Capture the cell that displays the provided text and extract its [X, Y] central coordinate. 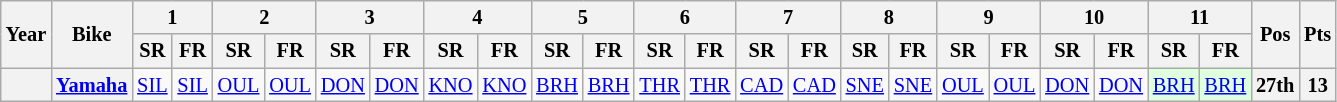
4 [478, 17]
6 [684, 17]
Year [26, 34]
13 [1318, 85]
Yamaha [92, 85]
7 [788, 17]
11 [1200, 17]
3 [370, 17]
Bike [92, 34]
27th [1275, 85]
Pos [1275, 34]
9 [988, 17]
1 [172, 17]
2 [264, 17]
Pts [1318, 34]
8 [889, 17]
10 [1094, 17]
5 [582, 17]
